Detect which cell encompasses the target text, then output its [X, Y] center coordinate. 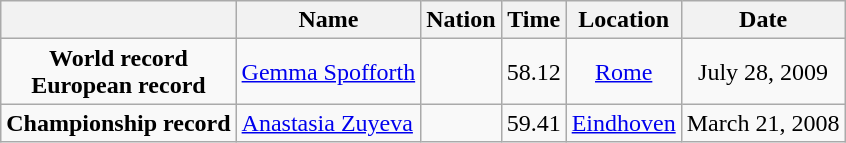
Name [328, 20]
Location [624, 20]
Nation [461, 20]
World recordEuropean record [118, 72]
Date [763, 20]
59.41 [534, 123]
Gemma Spofforth [328, 72]
58.12 [534, 72]
Anastasia Zuyeva [328, 123]
Time [534, 20]
Eindhoven [624, 123]
Championship record [118, 123]
Rome [624, 72]
March 21, 2008 [763, 123]
July 28, 2009 [763, 72]
